Extract the [x, y] coordinate from the center of the cell holding the provided text.  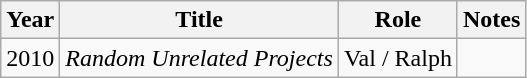
2010 [30, 58]
Role [398, 20]
Year [30, 20]
Val / Ralph [398, 58]
Title [200, 20]
Notes [491, 20]
Random Unrelated Projects [200, 58]
